Output the [X, Y] coordinate of the center of the cell containing the given text.  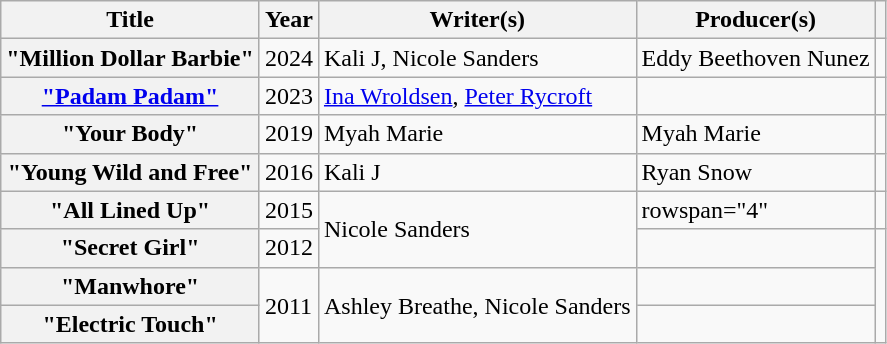
Writer(s) [477, 20]
Eddy Beethoven Nunez [756, 58]
"Million Dollar Barbie" [130, 58]
2024 [288, 58]
2016 [288, 172]
"Electric Touch" [130, 324]
Ryan Snow [756, 172]
2015 [288, 210]
Kali J [477, 172]
Year [288, 20]
"All Lined Up" [130, 210]
2023 [288, 96]
2012 [288, 248]
"Manwhore" [130, 286]
Ashley Breathe, Nicole Sanders [477, 305]
Ina Wroldsen, Peter Rycroft [477, 96]
Nicole Sanders [477, 229]
Producer(s) [756, 20]
2011 [288, 305]
Kali J, Nicole Sanders [477, 58]
"Your Body" [130, 134]
"Young Wild and Free" [130, 172]
rowspan="4" [756, 210]
2019 [288, 134]
Title [130, 20]
"Secret Girl" [130, 248]
"Padam Padam" [130, 96]
